Output the [x, y] coordinate of the center of the cell containing the given text.  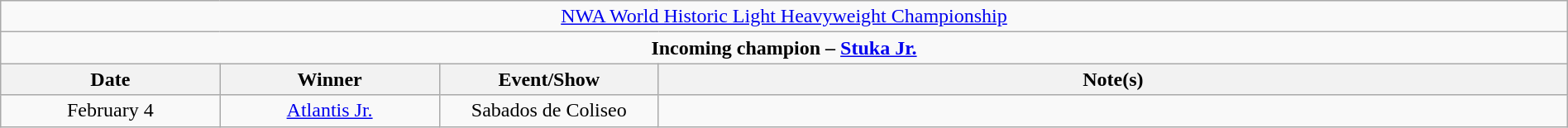
Date [111, 79]
Atlantis Jr. [329, 111]
Note(s) [1113, 79]
February 4 [111, 111]
Incoming champion – Stuka Jr. [784, 48]
Sabados de Coliseo [549, 111]
Event/Show [549, 79]
NWA World Historic Light Heavyweight Championship [784, 17]
Winner [329, 79]
